Capture the cell that displays the provided text and extract its (X, Y) central coordinate. 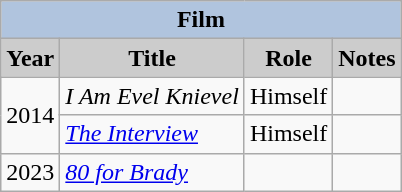
The Interview (152, 134)
Film (201, 20)
80 for Brady (152, 172)
Year (30, 58)
Role (288, 58)
2023 (30, 172)
2014 (30, 115)
Title (152, 58)
Notes (367, 58)
I Am Evel Knievel (152, 96)
